Pinpoint the cell where the given text exists, returning its (x, y) midpoint coordinate. 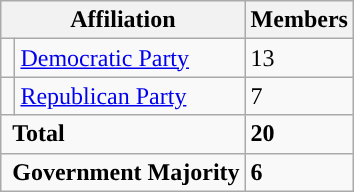
6 (299, 172)
Government Majority (123, 172)
Republican Party (130, 96)
Members (299, 20)
13 (299, 58)
Democratic Party (130, 58)
Affiliation (123, 20)
20 (299, 134)
7 (299, 96)
Total (123, 134)
